From the cell containing the given text, extract its center point as [X, Y] coordinate. 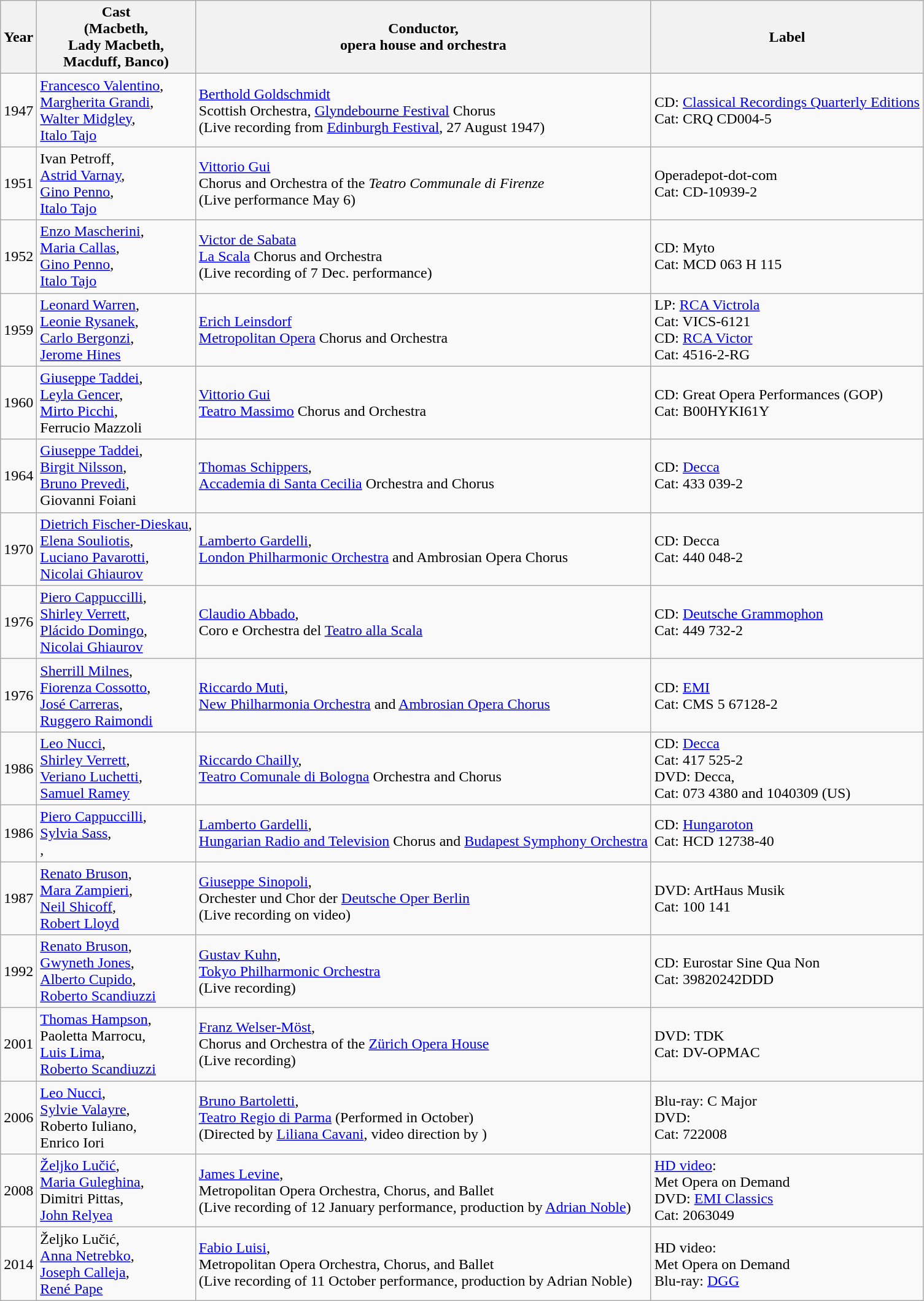
CD: DeccaCat: 417 525-2DVD: Decca,Cat: 073 4380 and 1040309 (US) [787, 768]
Leonard Warren,Leonie Rysanek,Carlo Bergonzi,Jerome Hines [117, 329]
Label [787, 37]
CD: Great Opera Performances (GOP)Cat: B00HYKI61Y [787, 403]
Vittorio GuiTeatro Massimo Chorus and Orchestra [423, 403]
1987 [18, 898]
HD video:Met Opera on DemandBlu-ray: DGG [787, 1264]
Year [18, 37]
CD: DeccaCat: 433 039-2 [787, 475]
DVD: TDKCat: DV-OPMAC [787, 1044]
DVD: ArtHaus MusikCat: 100 141 [787, 898]
Piero Cappuccilli,Sylvia Sass,, [117, 833]
Victor de SabataLa Scala Chorus and Orchestra(Live recording of 7 Dec. performance) [423, 257]
Sherrill Milnes,Fiorenza Cossotto,José Carreras,Ruggero Raimondi [117, 695]
Leo Nucci,Shirley Verrett,Veriano Luchetti,Samuel Ramey [117, 768]
Dietrich Fischer-Dieskau,Elena Souliotis,Luciano Pavarotti,Nicolai Ghiaurov [117, 549]
Željko Lučić,Maria Guleghina,Dimitri Pittas,John Relyea [117, 1190]
Erich LeinsdorfMetropolitan Opera Chorus and Orchestra [423, 329]
1960 [18, 403]
Thomas Hampson,Paoletta Marrocu,Luis Lima,Roberto Scandiuzzi [117, 1044]
Vittorio GuiChorus and Orchestra of the Teatro Communale di Firenze(Live performance May 6) [423, 183]
Lamberto Gardelli,Hungarian Radio and Television Chorus and Budapest Symphony Orchestra [423, 833]
Giuseppe Taddei,Leyla Gencer,Mirto Picchi,Ferrucio Mazzoli [117, 403]
Ivan Petroff,Astrid Varnay,Gino Penno,Italo Tajo [117, 183]
CD: MytoCat: MCD 063 H 115 [787, 257]
CD: DeccaCat: 440 048-2 [787, 549]
Željko Lučić,Anna Netrebko,Joseph Calleja,René Pape [117, 1264]
1964 [18, 475]
Giuseppe Sinopoli,Orchester und Chor der Deutsche Oper Berlin(Live recording on video) [423, 898]
2014 [18, 1264]
Leo Nucci,Sylvie Valayre,Roberto Iuliano,Enrico Iori [117, 1118]
Operadepot-dot-comCat: CD-10939-2 [787, 183]
Berthold GoldschmidtScottish Orchestra, Glyndebourne Festival Chorus(Live recording from Edinburgh Festival, 27 August 1947) [423, 111]
2008 [18, 1190]
1992 [18, 972]
Riccardo Chailly,Teatro Comunale di Bologna Orchestra and Chorus [423, 768]
CD: EMICat: CMS 5 67128-2 [787, 695]
Blu-ray: C MajorDVD:Cat: 722008 [787, 1118]
1970 [18, 549]
Piero Cappuccilli,Shirley Verrett,Plácido Domingo,Nicolai Ghiaurov [117, 622]
Renato Bruson,Mara Zampieri,Neil Shicoff,Robert Lloyd [117, 898]
Francesco Valentino,Margherita Grandi,Walter Midgley,Italo Tajo [117, 111]
CD: Deutsche GrammophonCat: 449 732-2 [787, 622]
2001 [18, 1044]
James Levine,Metropolitan Opera Orchestra, Chorus, and Ballet(Live recording of 12 January performance, production by Adrian Noble) [423, 1190]
Riccardo Muti,New Philharmonia Orchestra and Ambrosian Opera Chorus [423, 695]
Bruno Bartoletti,Teatro Regio di Parma (Performed in October)(Directed by Liliana Cavani, video direction by ) [423, 1118]
Claudio Abbado,Coro e Orchestra del Teatro alla Scala [423, 622]
Giuseppe Taddei,Birgit Nilsson,Bruno Prevedi,Giovanni Foiani [117, 475]
1952 [18, 257]
Thomas Schippers,Accademia di Santa Cecilia Orchestra and Chorus [423, 475]
HD video:Met Opera on DemandDVD: EMI ClassicsCat: 2063049 [787, 1190]
CD: HungarotonCat: HCD 12738-40 [787, 833]
Enzo Mascherini,Maria Callas,Gino Penno,Italo Tajo [117, 257]
1959 [18, 329]
Franz Welser-Möst,Chorus and Orchestra of the Zürich Opera House(Live recording) [423, 1044]
Lamberto Gardelli,London Philharmonic Orchestra and Ambrosian Opera Chorus [423, 549]
1947 [18, 111]
LP: RCA VictrolaCat: VICS-6121CD: RCA VictorCat: 4516-2-RG [787, 329]
CD: Eurostar Sine Qua NonCat: 39820242DDD [787, 972]
Renato Bruson,Gwyneth Jones,Alberto Cupido,Roberto Scandiuzzi [117, 972]
Cast(Macbeth,Lady Macbeth,Macduff, Banco) [117, 37]
CD: Classical Recordings Quarterly EditionsCat: CRQ CD004-5 [787, 111]
Gustav Kuhn, Tokyo Philharmonic Orchestra(Live recording) [423, 972]
Conductor,opera house and orchestra [423, 37]
Fabio Luisi,Metropolitan Opera Orchestra, Chorus, and Ballet(Live recording of 11 October performance, production by Adrian Noble) [423, 1264]
2006 [18, 1118]
1951 [18, 183]
